Pinpoint the cell where the given text exists, returning its (X, Y) midpoint coordinate. 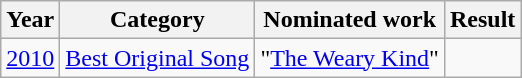
Category (158, 20)
Best Original Song (158, 58)
Year (30, 20)
Nominated work (350, 20)
2010 (30, 58)
"The Weary Kind" (350, 58)
Result (482, 20)
